Scan for the cell matching the given text and deliver its [X, Y] coordinate at center. 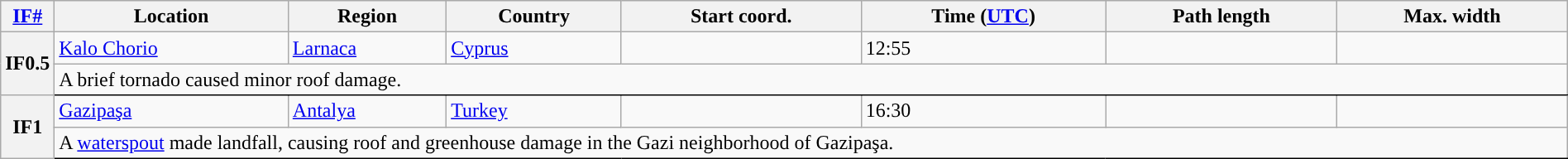
Location [171, 17]
Turkey [534, 111]
16:30 [983, 111]
IF1 [28, 127]
Antalya [367, 111]
A brief tornado caused minor roof damage. [810, 79]
Country [534, 17]
Gazipaşa [171, 111]
Time (UTC) [983, 17]
Kalo Chorio [171, 48]
Larnaca [367, 48]
IF# [28, 17]
Region [367, 17]
Cyprus [534, 48]
Start coord. [741, 17]
IF0.5 [28, 64]
12:55 [983, 48]
A waterspout made landfall, causing roof and greenhouse damage in the Gazi neighborhood of Gazipaşa. [810, 142]
Path length [1221, 17]
Max. width [1452, 17]
